Provide the (x, y) coordinate of the cell's center where the given text is located.  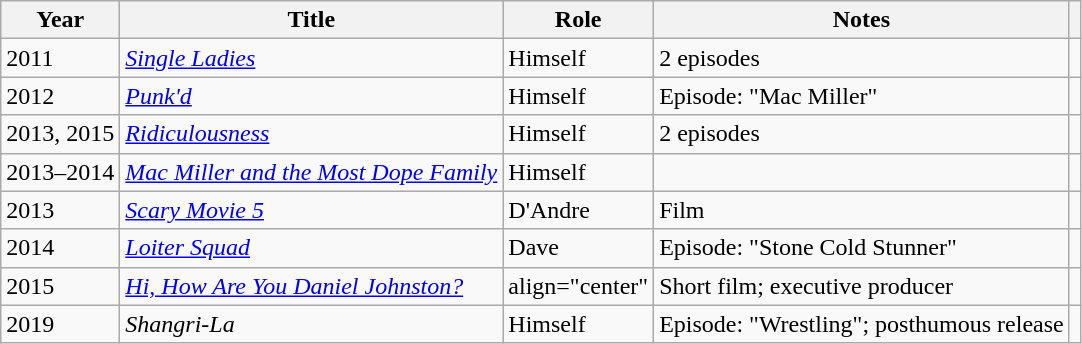
Hi, How Are You Daniel Johnston? (312, 286)
Episode: "Mac Miller" (862, 96)
2019 (60, 324)
2013, 2015 (60, 134)
Loiter Squad (312, 248)
D'Andre (578, 210)
align="center" (578, 286)
Year (60, 20)
2013 (60, 210)
Title (312, 20)
Punk'd (312, 96)
Role (578, 20)
Mac Miller and the Most Dope Family (312, 172)
Ridiculousness (312, 134)
2014 (60, 248)
Episode: "Wrestling"; posthumous release (862, 324)
Episode: "Stone Cold Stunner" (862, 248)
Single Ladies (312, 58)
2015 (60, 286)
Notes (862, 20)
2012 (60, 96)
Scary Movie 5 (312, 210)
Shangri-La (312, 324)
Dave (578, 248)
Film (862, 210)
Short film; executive producer (862, 286)
2011 (60, 58)
2013–2014 (60, 172)
